Pinpoint the cell where the given text exists, returning its [x, y] midpoint coordinate. 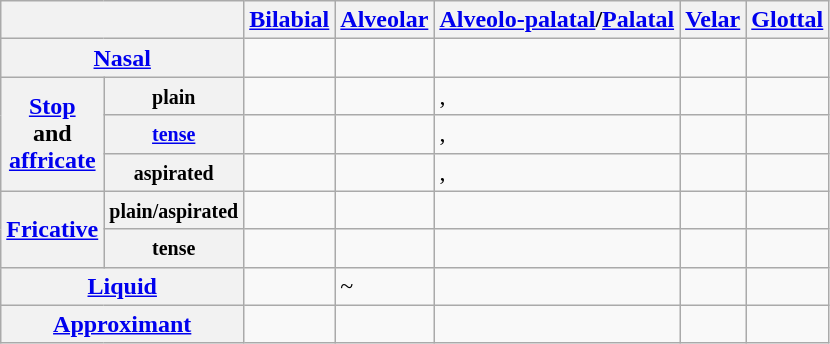
Approximant [122, 324]
plain/aspirated [174, 210]
Alveolar [384, 20]
Velar [713, 20]
Fricative [52, 229]
Glottal [788, 20]
plain [174, 96]
Liquid [122, 286]
Alveolo-palatal/Palatal [557, 20]
Nasal [122, 58]
Bilabial [290, 20]
~ [384, 286]
aspirated [174, 172]
Stop andaffricate [52, 134]
